Provide the (X, Y) coordinate of the cell's center where the given text is located.  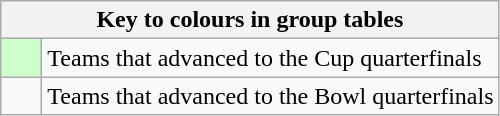
Teams that advanced to the Bowl quarterfinals (270, 96)
Key to colours in group tables (250, 20)
Teams that advanced to the Cup quarterfinals (270, 58)
